Extract the [x, y] coordinate from the center of the cell holding the provided text.  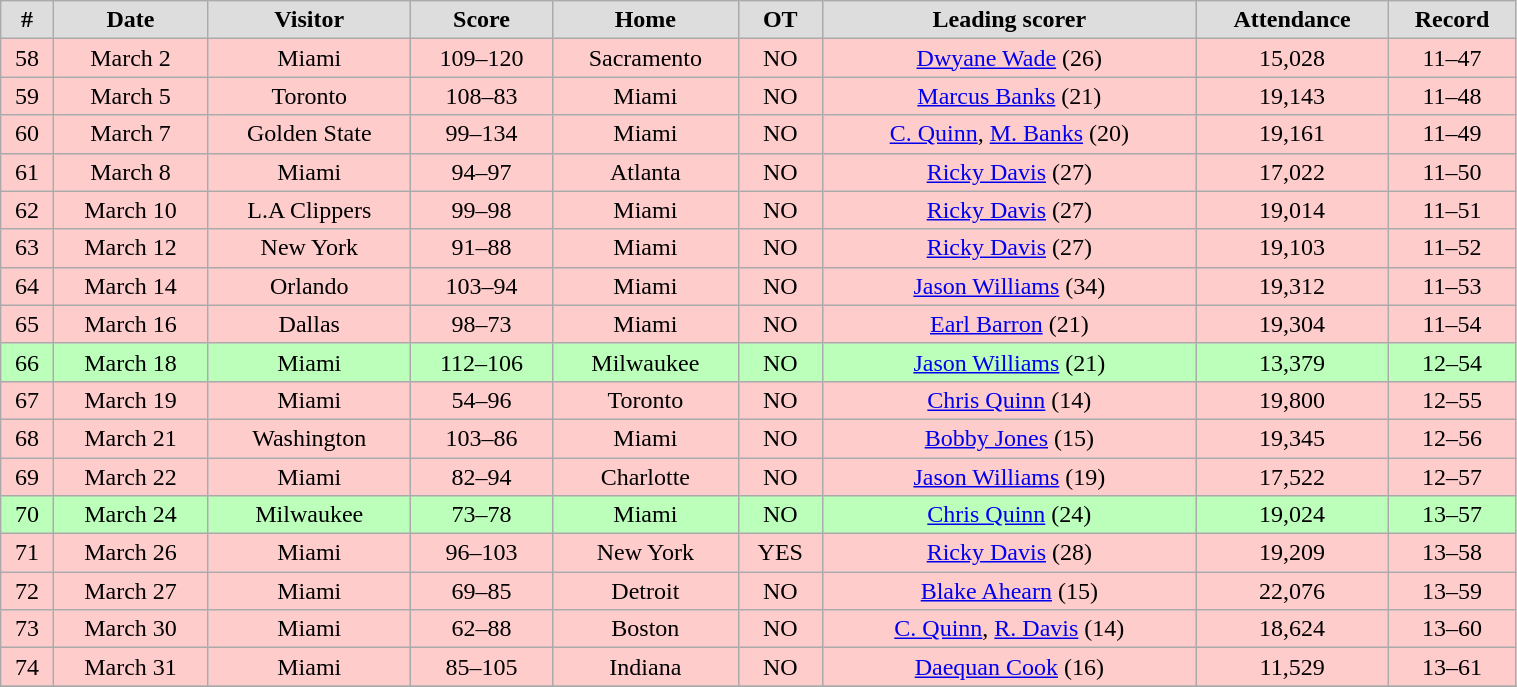
19,014 [1292, 210]
85–105 [482, 667]
Ricky Davis (28) [1009, 553]
19,304 [1292, 324]
Indiana [645, 667]
March 21 [130, 438]
96–103 [482, 553]
13,379 [1292, 362]
73–78 [482, 515]
YES [780, 553]
18,624 [1292, 629]
Washington [310, 438]
March 27 [130, 591]
Home [645, 20]
11–52 [1452, 248]
Marcus Banks (21) [1009, 96]
Golden State [310, 134]
Chris Quinn (14) [1009, 400]
Chris Quinn (24) [1009, 515]
# [27, 20]
59 [27, 96]
11–47 [1452, 58]
17,522 [1292, 477]
March 18 [130, 362]
12–57 [1452, 477]
Leading scorer [1009, 20]
70 [27, 515]
11–50 [1452, 172]
65 [27, 324]
19,345 [1292, 438]
69 [27, 477]
March 10 [130, 210]
112–106 [482, 362]
13–58 [1452, 553]
82–94 [482, 477]
12–55 [1452, 400]
Record [1452, 20]
63 [27, 248]
Dallas [310, 324]
62 [27, 210]
12–56 [1452, 438]
C. Quinn, R. Davis (14) [1009, 629]
March 5 [130, 96]
109–120 [482, 58]
13–60 [1452, 629]
22,076 [1292, 591]
Dwyane Wade (26) [1009, 58]
68 [27, 438]
64 [27, 286]
12–54 [1452, 362]
Charlotte [645, 477]
103–94 [482, 286]
19,143 [1292, 96]
March 22 [130, 477]
69–85 [482, 591]
March 31 [130, 667]
March 14 [130, 286]
March 8 [130, 172]
Boston [645, 629]
73 [27, 629]
54–96 [482, 400]
19,312 [1292, 286]
71 [27, 553]
Jason Williams (34) [1009, 286]
103–86 [482, 438]
OT [780, 20]
98–73 [482, 324]
11–54 [1452, 324]
13–57 [1452, 515]
March 24 [130, 515]
C. Quinn, M. Banks (20) [1009, 134]
Atlanta [645, 172]
Blake Ahearn (15) [1009, 591]
67 [27, 400]
March 26 [130, 553]
March 19 [130, 400]
17,022 [1292, 172]
11–48 [1452, 96]
19,161 [1292, 134]
58 [27, 58]
Detroit [645, 591]
Orlando [310, 286]
11,529 [1292, 667]
66 [27, 362]
March 16 [130, 324]
11–51 [1452, 210]
91–88 [482, 248]
Visitor [310, 20]
Sacramento [645, 58]
74 [27, 667]
99–134 [482, 134]
62–88 [482, 629]
94–97 [482, 172]
11–49 [1452, 134]
19,103 [1292, 248]
99–98 [482, 210]
L.A Clippers [310, 210]
61 [27, 172]
March 2 [130, 58]
19,800 [1292, 400]
Jason Williams (19) [1009, 477]
19,209 [1292, 553]
Bobby Jones (15) [1009, 438]
March 12 [130, 248]
60 [27, 134]
108–83 [482, 96]
Daequan Cook (16) [1009, 667]
Date [130, 20]
March 7 [130, 134]
Earl Barron (21) [1009, 324]
March 30 [130, 629]
13–61 [1452, 667]
13–59 [1452, 591]
Jason Williams (21) [1009, 362]
15,028 [1292, 58]
Score [482, 20]
11–53 [1452, 286]
19,024 [1292, 515]
Attendance [1292, 20]
72 [27, 591]
